Determine the (X, Y) coordinate at the center of the cell enclosing the given text.  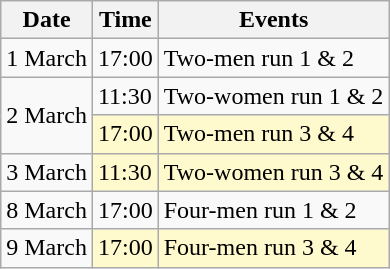
8 March (47, 210)
Date (47, 20)
Two-men run 3 & 4 (274, 134)
Time (125, 20)
1 March (47, 58)
Events (274, 20)
Four-men run 3 & 4 (274, 248)
3 March (47, 172)
Two-women run 3 & 4 (274, 172)
9 March (47, 248)
2 March (47, 115)
Four-men run 1 & 2 (274, 210)
Two-women run 1 & 2 (274, 96)
Two-men run 1 & 2 (274, 58)
